Locate the cell with the specified text and output its (X, Y) center coordinate. 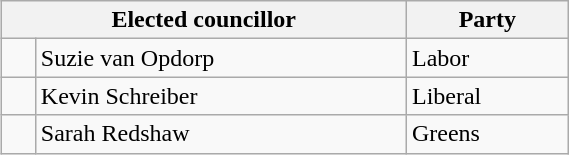
Liberal (487, 96)
Kevin Schreiber (220, 96)
Labor (487, 58)
Greens (487, 134)
Elected councillor (204, 20)
Suzie van Opdorp (220, 58)
Sarah Redshaw (220, 134)
Party (487, 20)
